Pinpoint the cell where the given text exists, returning its [X, Y] midpoint coordinate. 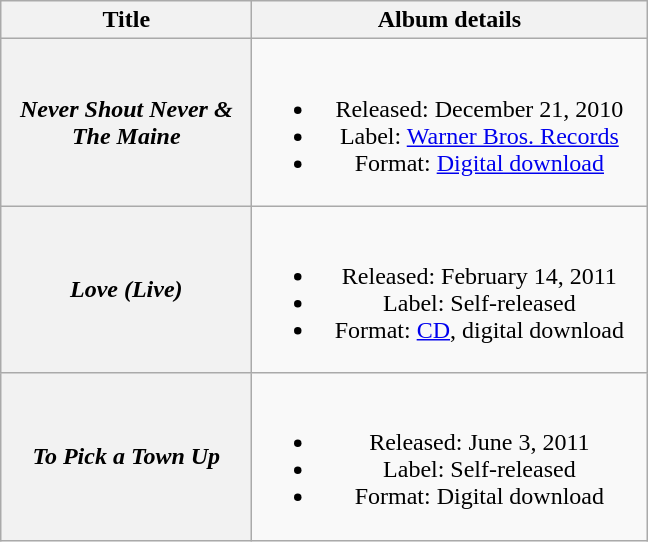
Love (Live) [126, 290]
Released: December 21, 2010Label: Warner Bros. RecordsFormat: Digital download [450, 122]
Never Shout Never & The Maine [126, 122]
Title [126, 20]
Released: June 3, 2011Label: Self-releasedFormat: Digital download [450, 456]
To Pick a Town Up [126, 456]
Released: February 14, 2011Label: Self-releasedFormat: CD, digital download [450, 290]
Album details [450, 20]
